Search for the cell housing the specified text and yield its [X, Y] center coordinate. 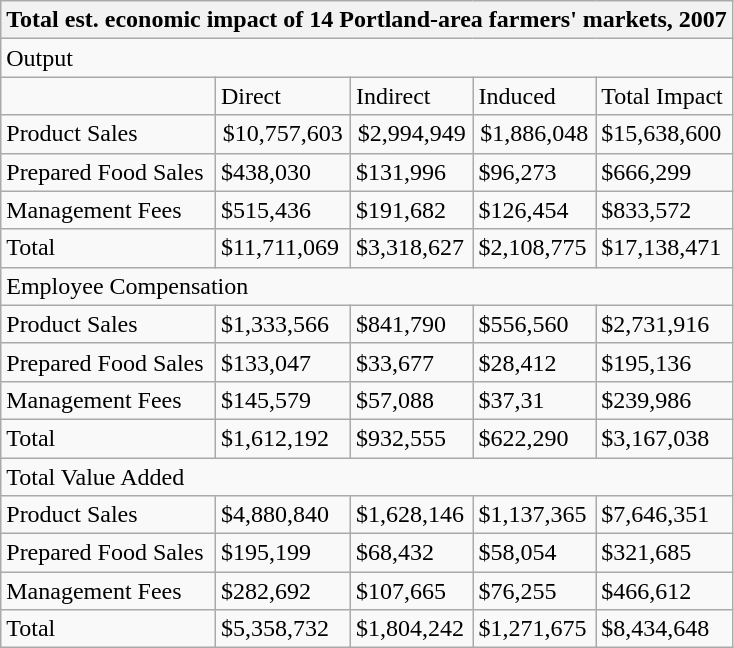
$282,692 [282, 591]
$58,054 [534, 553]
$1,804,242 [412, 629]
$3,318,627 [412, 248]
$1,612,192 [282, 438]
Output [367, 58]
Direct [282, 96]
$2,994,949 [412, 134]
$622,290 [534, 438]
$2,108,775 [534, 248]
$1,137,365 [534, 515]
$11,711,069 [282, 248]
$666,299 [664, 172]
$145,579 [282, 400]
$1,886,048 [534, 134]
$1,628,146 [412, 515]
Induced [534, 96]
$33,677 [412, 362]
$68,432 [412, 553]
$107,665 [412, 591]
$15,638,600 [664, 134]
Employee Compensation [367, 286]
$438,030 [282, 172]
$7,646,351 [664, 515]
$1,333,566 [282, 324]
$195,199 [282, 553]
Total est. economic impact of 14 Portland-area farmers' markets, 2007 [367, 20]
$932,555 [412, 438]
$556,560 [534, 324]
$3,167,038 [664, 438]
$10,757,603 [282, 134]
$133,047 [282, 362]
$76,255 [534, 591]
$191,682 [412, 210]
$28,412 [534, 362]
Total Impact [664, 96]
$466,612 [664, 591]
$5,358,732 [282, 629]
$126,454 [534, 210]
$833,572 [664, 210]
Total Value Added [367, 477]
$4,880,840 [282, 515]
$239,986 [664, 400]
$2,731,916 [664, 324]
$841,790 [412, 324]
$96,273 [534, 172]
$8,434,648 [664, 629]
$195,136 [664, 362]
$515,436 [282, 210]
$1,271,675 [534, 629]
$37,31 [534, 400]
$321,685 [664, 553]
Indirect [412, 96]
$131,996 [412, 172]
$17,138,471 [664, 248]
$57,088 [412, 400]
